Locate the cell with the specified text and output its (x, y) center coordinate. 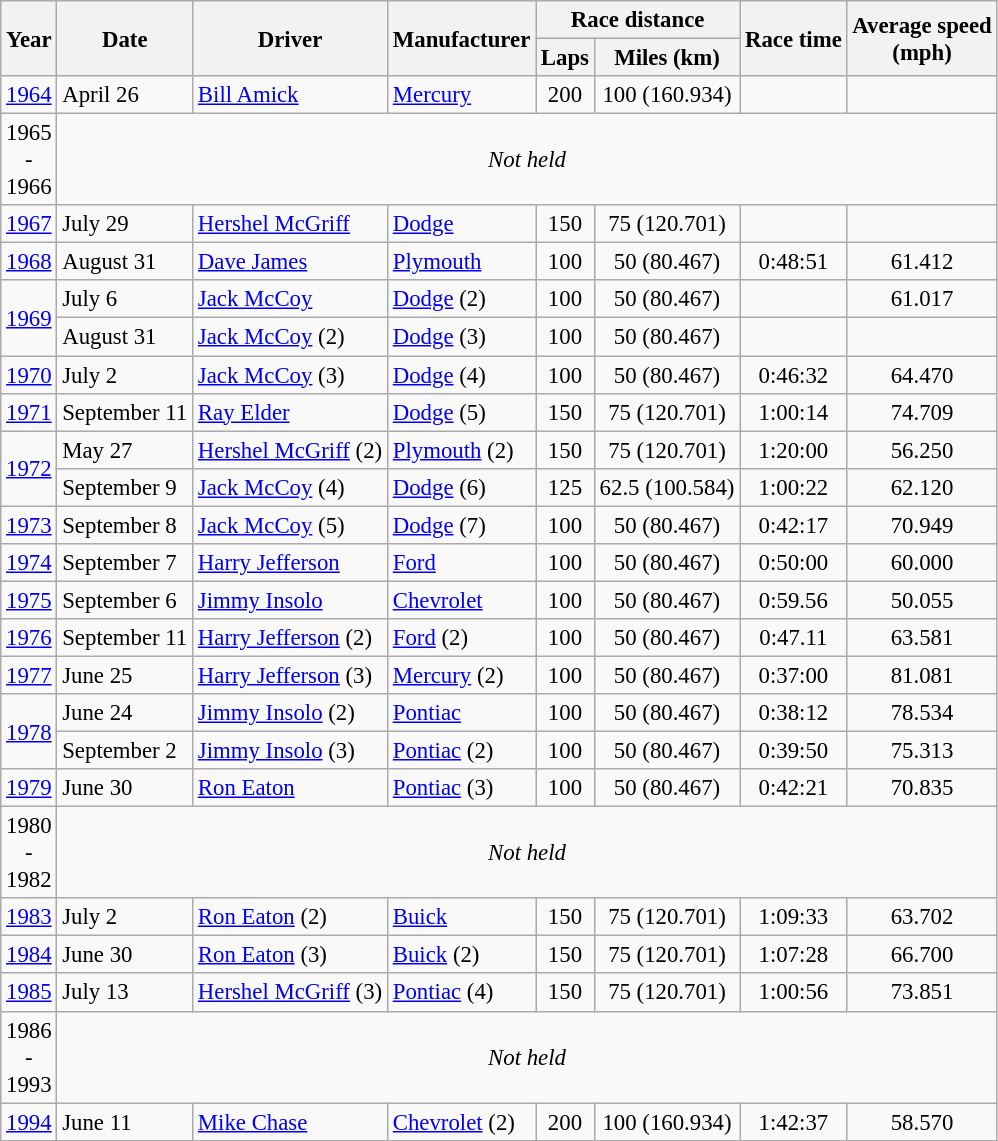
April 26 (125, 95)
Dodge (6) (461, 487)
July 29 (125, 224)
1:00:56 (794, 993)
September 7 (125, 563)
Dodge (7) (461, 525)
0:38:12 (794, 713)
1973 (29, 525)
0:39:50 (794, 751)
56.250 (922, 450)
September 9 (125, 487)
Ron Eaton (2) (290, 917)
1971 (29, 412)
Harry Jefferson (3) (290, 675)
June 24 (125, 713)
Dodge (3) (461, 337)
64.470 (922, 375)
1968 (29, 262)
Jack McCoy (4) (290, 487)
Hershel McGriff (3) (290, 993)
63.581 (922, 638)
Jimmy Insolo (3) (290, 751)
Pontiac (2) (461, 751)
70.949 (922, 525)
Jimmy Insolo (2) (290, 713)
61.412 (922, 262)
Jack McCoy (290, 299)
1:09:33 (794, 917)
62.120 (922, 487)
1:20:00 (794, 450)
Buick (2) (461, 955)
60.000 (922, 563)
1967 (29, 224)
Dave James (290, 262)
125 (566, 487)
1:07:28 (794, 955)
Harry Jefferson (2) (290, 638)
Hershel McGriff (2) (290, 450)
Plymouth (2) (461, 450)
1984 (29, 955)
1:42:37 (794, 1122)
Jack McCoy (2) (290, 337)
1979 (29, 788)
Harry Jefferson (290, 563)
Chevrolet (2) (461, 1122)
58.570 (922, 1122)
66.700 (922, 955)
Hershel McGriff (290, 224)
Dodge (461, 224)
July 13 (125, 993)
Plymouth (461, 262)
1:00:14 (794, 412)
Date (125, 38)
1969 (29, 318)
June 11 (125, 1122)
Ford (461, 563)
May 27 (125, 450)
62.5 (100.584) (666, 487)
Ron Eaton (290, 788)
0:47.11 (794, 638)
81.081 (922, 675)
1970 (29, 375)
0:42:21 (794, 788)
1986-1993 (29, 1057)
June 25 (125, 675)
Ray Elder (290, 412)
0:50:00 (794, 563)
Dodge (4) (461, 375)
0:42:17 (794, 525)
Jimmy Insolo (290, 600)
0:46:32 (794, 375)
Mercury (461, 95)
1:00:22 (794, 487)
Chevrolet (461, 600)
Jack McCoy (5) (290, 525)
September 6 (125, 600)
Mike Chase (290, 1122)
0:37:00 (794, 675)
73.851 (922, 993)
1980-1982 (29, 853)
1977 (29, 675)
Pontiac (3) (461, 788)
1964 (29, 95)
1994 (29, 1122)
0:48:51 (794, 262)
1965-1966 (29, 160)
1974 (29, 563)
Year (29, 38)
1976 (29, 638)
1972 (29, 468)
Race time (794, 38)
61.017 (922, 299)
Jack McCoy (3) (290, 375)
1985 (29, 993)
Pontiac (461, 713)
Laps (566, 58)
Ford (2) (461, 638)
Pontiac (4) (461, 993)
Average speed(mph) (922, 38)
Race distance (638, 20)
1983 (29, 917)
Miles (km) (666, 58)
September 8 (125, 525)
1975 (29, 600)
78.534 (922, 713)
Driver (290, 38)
Dodge (5) (461, 412)
50.055 (922, 600)
Manufacturer (461, 38)
0:59.56 (794, 600)
70.835 (922, 788)
Mercury (2) (461, 675)
Bill Amick (290, 95)
September 2 (125, 751)
July 6 (125, 299)
Dodge (2) (461, 299)
Ron Eaton (3) (290, 955)
74.709 (922, 412)
75.313 (922, 751)
Buick (461, 917)
1978 (29, 732)
63.702 (922, 917)
